Capture the cell that displays the provided text and extract its (X, Y) central coordinate. 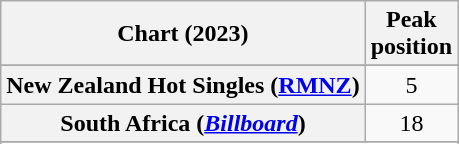
18 (411, 123)
Peakposition (411, 34)
Chart (2023) (183, 34)
New Zealand Hot Singles (RMNZ) (183, 85)
South Africa (Billboard) (183, 123)
5 (411, 85)
